Capture the cell that displays the provided text and extract its (x, y) central coordinate. 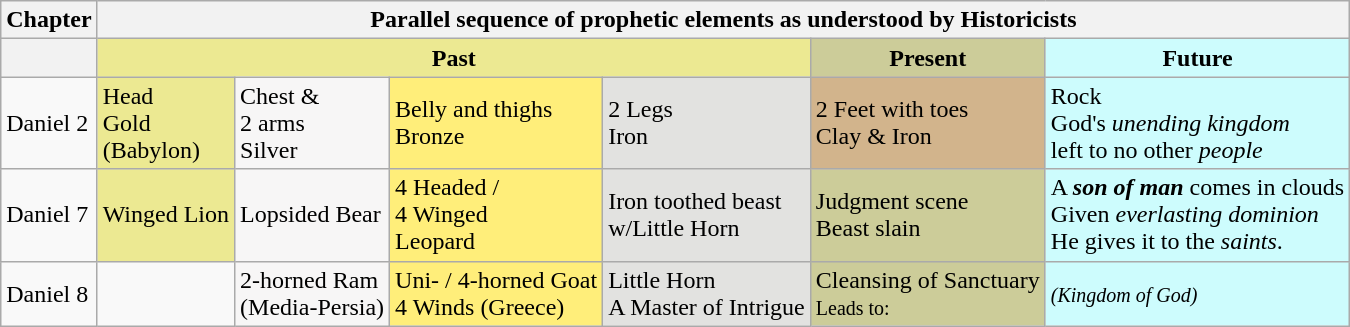
Future (1197, 58)
Present (928, 58)
Belly and thighsBronze (496, 123)
RockGod's unending kingdomleft to no other people (1197, 123)
Chapter (49, 20)
Daniel 2 (49, 123)
Parallel sequence of prophetic elements as understood by Historicists (724, 20)
HeadGold(Babylon) (166, 123)
2 LegsIron (707, 123)
Judgment sceneBeast slain (928, 215)
Uni- / 4-horned Goat4 Winds (Greece) (496, 294)
Chest & 2 armsSilver (312, 123)
Cleansing of SanctuaryLeads to: (928, 294)
Daniel 7 (49, 215)
Iron toothed beastw/Little Horn (707, 215)
2 Feet with toesClay & Iron (928, 123)
(Kingdom of God) (1197, 294)
2-horned Ram(Media-Persia) (312, 294)
Lopsided Bear (312, 215)
Daniel 8 (49, 294)
Winged Lion (166, 215)
4 Headed /4 WingedLeopard (496, 215)
Past (454, 58)
A son of man comes in cloudsGiven everlasting dominionHe gives it to the saints. (1197, 215)
Little HornA Master of Intrigue (707, 294)
